Search for the cell housing the specified text and yield its (X, Y) center coordinate. 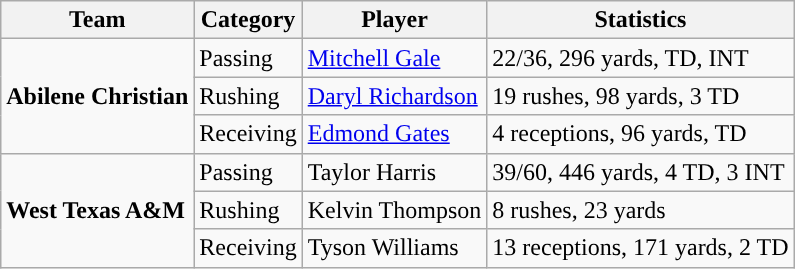
Mitchell Gale (394, 58)
Category (248, 20)
4 receptions, 96 yards, TD (640, 134)
39/60, 446 yards, 4 TD, 3 INT (640, 172)
19 rushes, 98 yards, 3 TD (640, 96)
22/36, 296 yards, TD, INT (640, 58)
Kelvin Thompson (394, 210)
Daryl Richardson (394, 96)
8 rushes, 23 yards (640, 210)
Player (394, 20)
Team (98, 20)
Tyson Williams (394, 248)
Taylor Harris (394, 172)
Edmond Gates (394, 134)
13 receptions, 171 yards, 2 TD (640, 248)
Abilene Christian (98, 96)
West Texas A&M (98, 210)
Statistics (640, 20)
